Output the [x, y] coordinate of the center of the cell containing the given text.  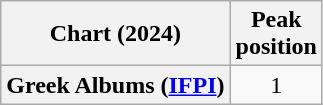
Greek Albums (IFPI) [116, 85]
Peak position [276, 34]
Chart (2024) [116, 34]
1 [276, 85]
